For the text-containing cell, return its midpoint in [X, Y] coordinate format. 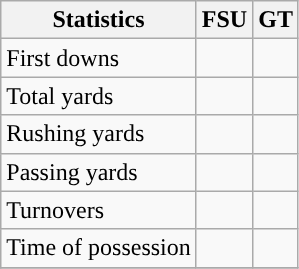
Total yards [99, 96]
FSU [224, 20]
Time of possession [99, 248]
Rushing yards [99, 134]
Statistics [99, 20]
Passing yards [99, 172]
GT [276, 20]
Turnovers [99, 210]
First downs [99, 58]
